Return the [X, Y] coordinate for the center point of the cell that contains the specified text.  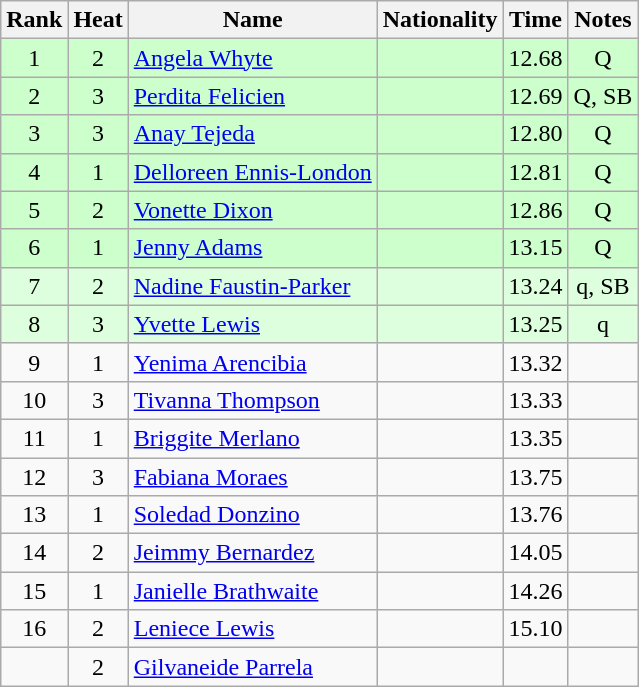
12.68 [536, 58]
Tivanna Thompson [252, 400]
Jeimmy Bernardez [252, 553]
11 [34, 438]
Heat [98, 20]
9 [34, 362]
Delloreen Ennis-London [252, 172]
7 [34, 286]
12.80 [536, 134]
Time [536, 20]
13 [34, 515]
5 [34, 210]
Nationality [440, 20]
6 [34, 248]
Name [252, 20]
Anay Tejeda [252, 134]
13.32 [536, 362]
Rank [34, 20]
13.33 [536, 400]
15.10 [536, 629]
Leniece Lewis [252, 629]
13.75 [536, 477]
10 [34, 400]
Fabiana Moraes [252, 477]
Jenny Adams [252, 248]
Notes [603, 20]
13.35 [536, 438]
13.15 [536, 248]
Q, SB [603, 96]
14.05 [536, 553]
13.24 [536, 286]
Yenima Arencibia [252, 362]
Nadine Faustin-Parker [252, 286]
16 [34, 629]
15 [34, 591]
13.25 [536, 324]
13.76 [536, 515]
Angela Whyte [252, 58]
14.26 [536, 591]
12 [34, 477]
Soledad Donzino [252, 515]
q [603, 324]
12.69 [536, 96]
12.81 [536, 172]
8 [34, 324]
4 [34, 172]
14 [34, 553]
Vonette Dixon [252, 210]
Gilvaneide Parrela [252, 667]
Perdita Felicien [252, 96]
Yvette Lewis [252, 324]
q, SB [603, 286]
12.86 [536, 210]
Briggite Merlano [252, 438]
Janielle Brathwaite [252, 591]
